Return [X, Y] of the center of cell containing provided text 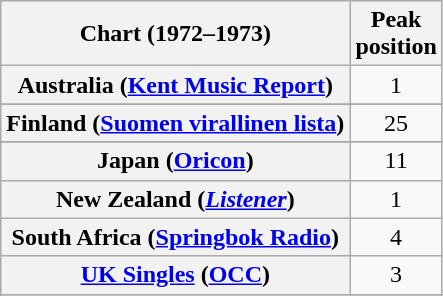
Japan (Oricon) [176, 161]
Australia (Kent Music Report) [176, 85]
3 [396, 275]
25 [396, 123]
Chart (1972–1973) [176, 34]
UK Singles (OCC) [176, 275]
South Africa (Springbok Radio) [176, 237]
Peakposition [396, 34]
Finland (Suomen virallinen lista) [176, 123]
11 [396, 161]
New Zealand (Listener) [176, 199]
4 [396, 237]
